Search for the cell housing the specified text and yield its [x, y] center coordinate. 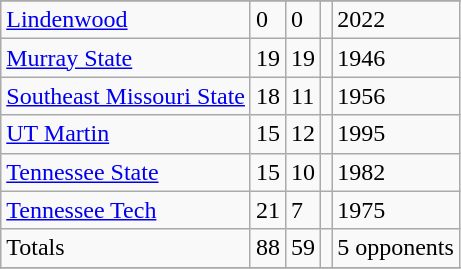
59 [304, 248]
1975 [396, 210]
UT Martin [126, 134]
Totals [126, 248]
21 [268, 210]
2022 [396, 20]
5 opponents [396, 248]
7 [304, 210]
Lindenwood [126, 20]
Southeast Missouri State [126, 96]
Tennessee Tech [126, 210]
88 [268, 248]
1956 [396, 96]
Tennessee State [126, 172]
1946 [396, 58]
Murray State [126, 58]
1995 [396, 134]
18 [268, 96]
12 [304, 134]
1982 [396, 172]
11 [304, 96]
10 [304, 172]
